Extract the [X, Y] coordinate from the center of the cell holding the provided text.  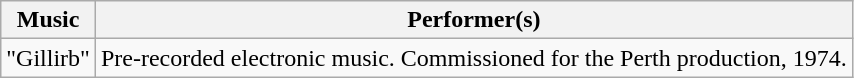
Music [48, 20]
Performer(s) [474, 20]
Pre-recorded electronic music. Commissioned for the Perth production, 1974. [474, 58]
"Gillirb" [48, 58]
